Output the [x, y] coordinate of the center of the cell containing the given text.  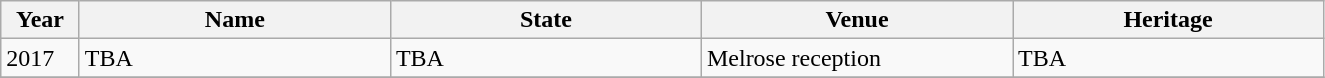
Name [234, 20]
Venue [856, 20]
State [546, 20]
Melrose reception [856, 58]
2017 [40, 58]
Heritage [1168, 20]
Year [40, 20]
